Locate the cell with the specified text and output its (x, y) center coordinate. 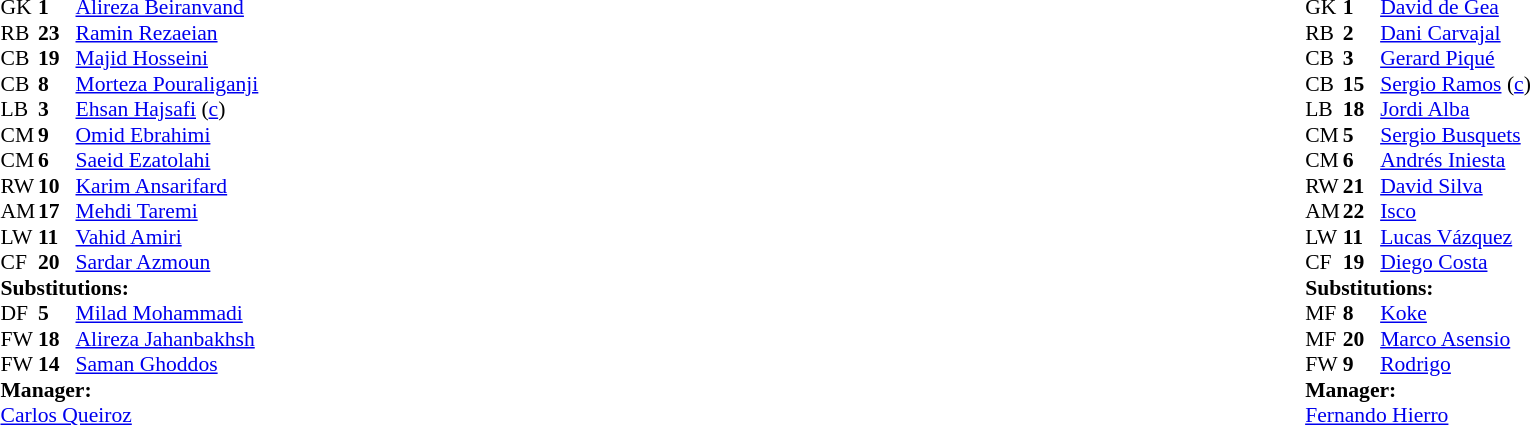
15 (1362, 84)
Substitutions: (129, 288)
2 (1362, 33)
Majid Hosseini (168, 59)
Karim Ansarifard (168, 186)
Saeid Ezatolahi (168, 161)
Milad Mohammadi (168, 313)
Morteza Pouraliganji (168, 84)
Ehsan Hajsafi (c) (168, 109)
Vahid Amiri (168, 237)
Alireza Jahanbakhsh (168, 339)
Sardar Azmoun (168, 263)
10 (57, 186)
Mehdi Taremi (168, 211)
Saman Ghoddos (168, 365)
21 (1362, 186)
14 (57, 365)
23 (57, 33)
Omid Ebrahimi (168, 135)
17 (57, 211)
Manager: (129, 390)
Ramin Rezaeian (168, 33)
22 (1362, 211)
DF (19, 313)
